Provide the [X, Y] coordinate of the cell's center where the given text is located.  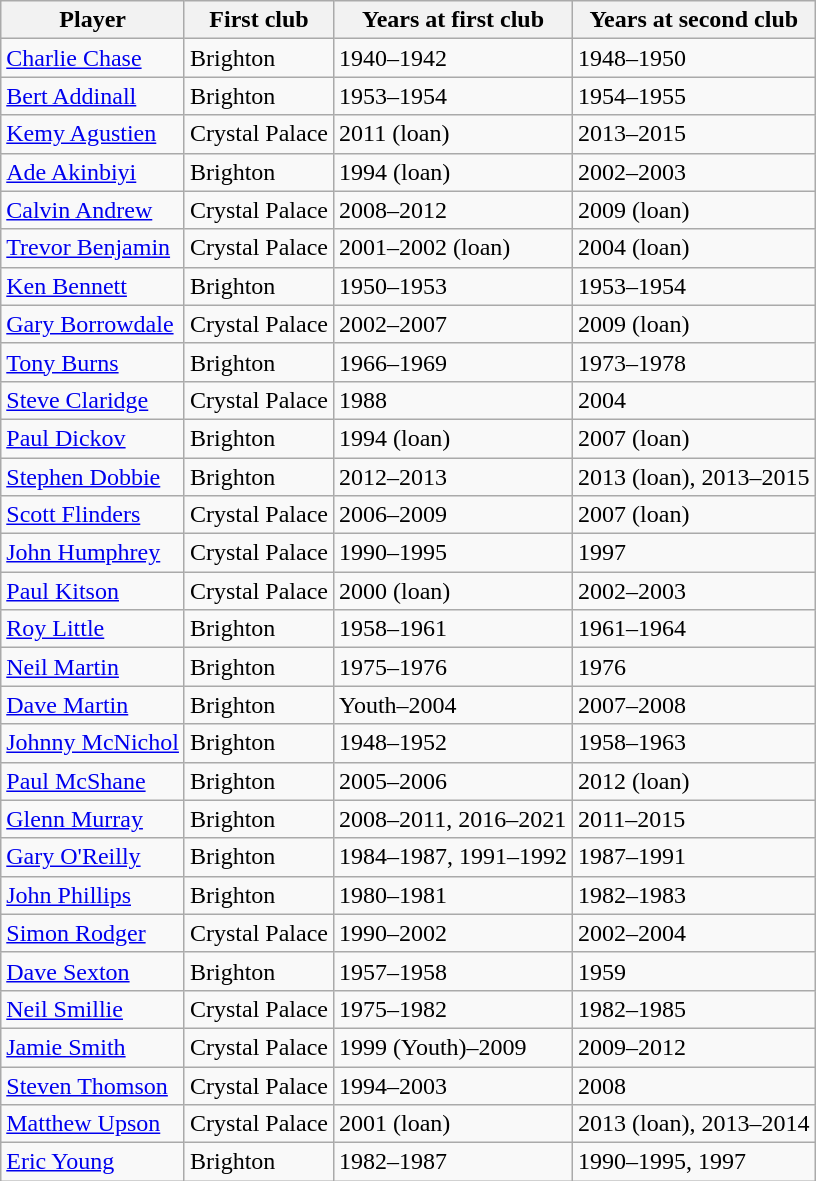
Neil Smillie [93, 1009]
Trevor Benjamin [93, 248]
Dave Sexton [93, 971]
2004 (loan) [694, 248]
1959 [694, 971]
Years at first club [452, 20]
Simon Rodger [93, 933]
Player [93, 20]
2005–2006 [452, 781]
1954–1955 [694, 96]
Neil Martin [93, 667]
1990–1995 [452, 553]
Matthew Upson [93, 1124]
2002–2007 [452, 324]
2008 [694, 1085]
Roy Little [93, 629]
1984–1987, 1991–1992 [452, 857]
1980–1981 [452, 895]
1966–1969 [452, 362]
Years at second club [694, 20]
2009–2012 [694, 1047]
1961–1964 [694, 629]
Glenn Murray [93, 819]
2008–2012 [452, 210]
1976 [694, 667]
John Humphrey [93, 553]
Jamie Smith [93, 1047]
Steven Thomson [93, 1085]
2002–2004 [694, 933]
2012 (loan) [694, 781]
Paul McShane [93, 781]
Paul Kitson [93, 591]
Stephen Dobbie [93, 477]
2000 (loan) [452, 591]
1997 [694, 553]
Steve Claridge [93, 400]
John Phillips [93, 895]
1987–1991 [694, 857]
Calvin Andrew [93, 210]
1994–2003 [452, 1085]
1990–1995, 1997 [694, 1162]
1973–1978 [694, 362]
Dave Martin [93, 705]
2013–2015 [694, 134]
Tony Burns [93, 362]
Scott Flinders [93, 515]
2011–2015 [694, 819]
1957–1958 [452, 971]
1982–1987 [452, 1162]
2008–2011, 2016–2021 [452, 819]
2013 (loan), 2013–2014 [694, 1124]
Bert Addinall [93, 96]
Eric Young [93, 1162]
Youth–2004 [452, 705]
1950–1953 [452, 286]
1988 [452, 400]
1990–2002 [452, 933]
1948–1950 [694, 58]
1958–1961 [452, 629]
1958–1963 [694, 743]
1975–1976 [452, 667]
2007–2008 [694, 705]
1975–1982 [452, 1009]
Ade Akinbiyi [93, 172]
1982–1983 [694, 895]
Charlie Chase [93, 58]
2004 [694, 400]
2006–2009 [452, 515]
Johnny McNichol [93, 743]
2012–2013 [452, 477]
2001 (loan) [452, 1124]
Gary O'Reilly [93, 857]
1940–1942 [452, 58]
Ken Bennett [93, 286]
First club [258, 20]
2013 (loan), 2013–2015 [694, 477]
Kemy Agustien [93, 134]
Paul Dickov [93, 438]
2001–2002 (loan) [452, 248]
1982–1985 [694, 1009]
1999 (Youth)–2009 [452, 1047]
Gary Borrowdale [93, 324]
1948–1952 [452, 743]
2011 (loan) [452, 134]
